Identify which cell holds the provided text, then report its [x, y] central coordinate. 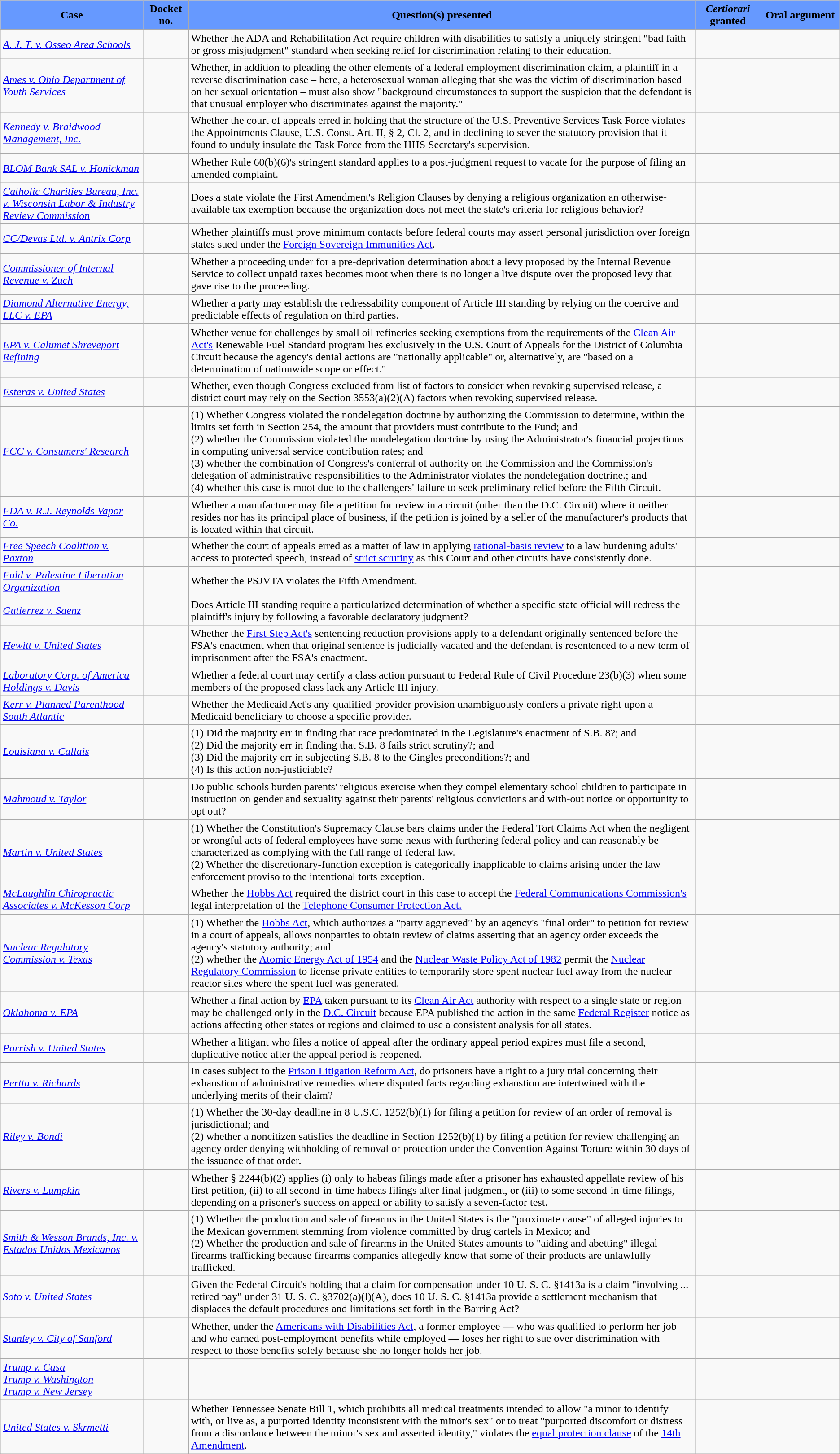
Fuld v. Palestine Liberation Organization [72, 582]
Perttu v. Richards [72, 1083]
Trump v. CasaTrump v. WashingtonTrump v. New Jersey [72, 1380]
Whether the PSJVTA violates the Fifth Amendment. [442, 582]
FDA v. R.J. Reynolds Vapor Co. [72, 517]
BLOM Bank SAL v. Honickman [72, 168]
McLaughlin Chiropractic Associates v. McKesson Corp [72, 899]
Ames v. Ohio Department of Youth Services [72, 85]
Docket no. [166, 15]
Certiorari granted [728, 15]
Case [72, 15]
Oral argument [800, 15]
CC/Devas Ltd. v. Antrix Corp [72, 239]
Esteras v. United States [72, 391]
FCC v. Consumers' Research [72, 451]
Oklahoma v. EPA [72, 1012]
Commissioner of Internal Revenue v. Zuch [72, 274]
Free Speech Coalition v. Paxton [72, 552]
Question(s) presented [442, 15]
Whether Rule 60(b)(6)'s stringent standard applies to a post-judgment request to vacate for the purpose of filing an amended complaint. [442, 168]
Riley v. Bondi [72, 1136]
Parrish v. United States [72, 1047]
Kennedy v. Braidwood Management, Inc. [72, 133]
Catholic Charities Bureau, Inc. v. Wisconsin Labor & Industry Review Commission [72, 203]
Diamond Alternative Energy, LLC v. EPA [72, 309]
Soto v. United States [72, 1297]
United States v. Skrmetti [72, 1427]
EPA v. Calumet Shreveport Refining [72, 350]
Gutierrez v. Saenz [72, 610]
Nuclear Regulatory Commission v. Texas [72, 953]
Rivers v. Lumpkin [72, 1190]
Smith & Wesson Brands, Inc. v. Estados Unidos Mexicanos [72, 1244]
Hewitt v. United States [72, 646]
A. J. T. v. Osseo Area Schools [72, 44]
Laboratory Corp. of America Holdings v. Davis [72, 681]
Mahmoud v. Taylor [72, 799]
Kerr v. Planned Parenthood South Atlantic [72, 710]
Stanley v. City of Sanford [72, 1338]
Louisiana v. Callais [72, 751]
Martin v. United States [72, 852]
